From the cell containing the given text, extract its center point as [x, y] coordinate. 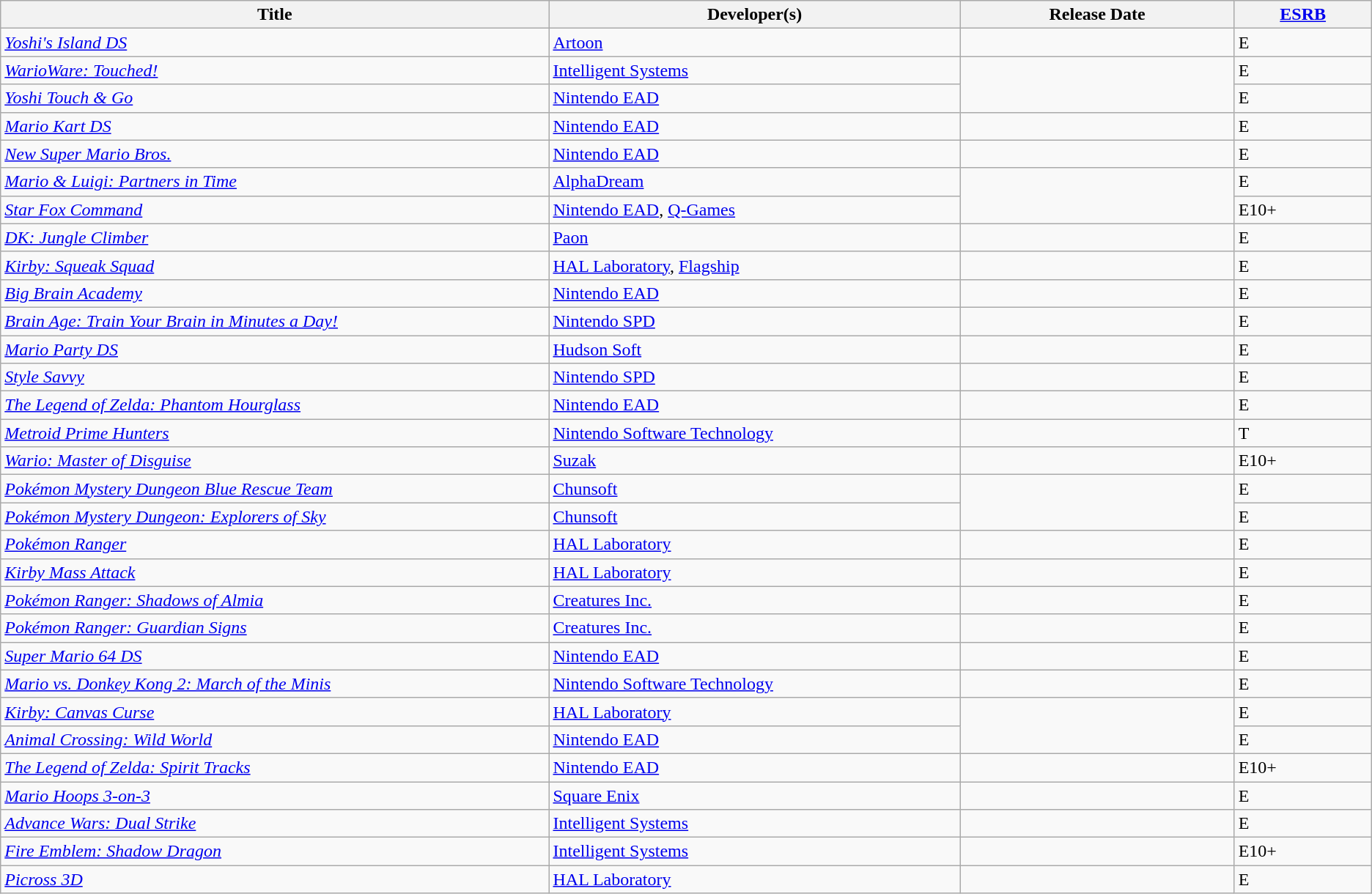
HAL Laboratory, Flagship [755, 265]
Mario vs. Donkey Kong 2: March of the Minis [275, 684]
Kirby: Canvas Curse [275, 712]
Style Savvy [275, 377]
Big Brain Academy [275, 293]
Hudson Soft [755, 350]
The Legend of Zelda: Spirit Tracks [275, 767]
Pokémon Mystery Dungeon Blue Rescue Team [275, 489]
The Legend of Zelda: Phantom Hourglass [275, 405]
ESRB [1303, 15]
Yoshi Touch & Go [275, 98]
Pokémon Ranger: Shadows of Almia [275, 600]
Suzak [755, 461]
WarioWare: Touched! [275, 70]
Kirby: Squeak Squad [275, 265]
Advance Wars: Dual Strike [275, 824]
Artoon [755, 43]
Yoshi's Island DS [275, 43]
Nintendo EAD, Q-Games [755, 210]
Square Enix [755, 795]
AlphaDream [755, 182]
Mario Hoops 3-on-3 [275, 795]
Mario Kart DS [275, 126]
Super Mario 64 DS [275, 656]
Fire Emblem: Shadow Dragon [275, 851]
Title [275, 15]
Pokémon Ranger: Guardian Signs [275, 628]
New Super Mario Bros. [275, 154]
Mario Party DS [275, 350]
Star Fox Command [275, 210]
Release Date [1097, 15]
Metroid Prime Hunters [275, 433]
Kirby Mass Attack [275, 572]
DK: Jungle Climber [275, 237]
Picross 3D [275, 879]
Mario & Luigi: Partners in Time [275, 182]
Pokémon Mystery Dungeon: Explorers of Sky [275, 517]
Wario: Master of Disguise [275, 461]
Brain Age: Train Your Brain in Minutes a Day! [275, 321]
Animal Crossing: Wild World [275, 739]
T [1303, 433]
Pokémon Ranger [275, 544]
Paon [755, 237]
Developer(s) [755, 15]
